From the cell containing the given text, extract its center point as [x, y] coordinate. 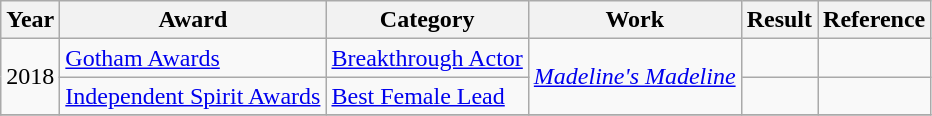
Madeline's Madeline [634, 77]
Year [30, 20]
Category [427, 20]
Breakthrough Actor [427, 58]
Independent Spirit Awards [193, 96]
Work [634, 20]
Result [779, 20]
Best Female Lead [427, 96]
Reference [874, 20]
2018 [30, 77]
Award [193, 20]
Gotham Awards [193, 58]
